Return [x, y] of the center of cell containing provided text 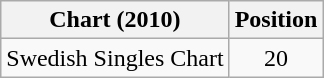
Swedish Singles Chart [115, 58]
Chart (2010) [115, 20]
20 [276, 58]
Position [276, 20]
